From the cell containing the given text, extract its center point as (x, y) coordinate. 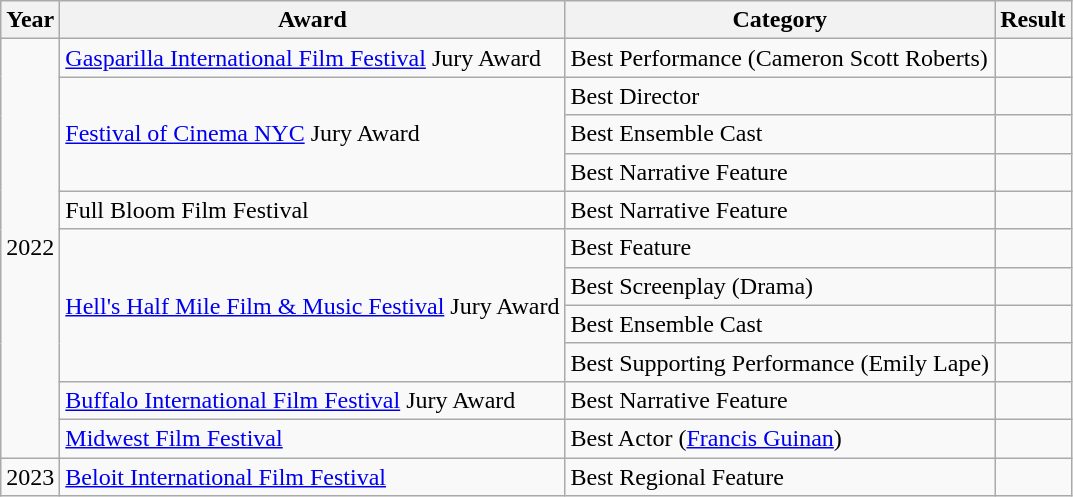
Midwest Film Festival (312, 438)
Best Supporting Performance (Emily Lape) (780, 362)
Festival of Cinema NYC Jury Award (312, 134)
2022 (30, 248)
Category (780, 20)
Hell's Half Mile Film & Music Festival Jury Award (312, 305)
Award (312, 20)
2023 (30, 477)
Gasparilla International Film Festival Jury Award (312, 58)
Best Regional Feature (780, 477)
Best Actor (Francis Guinan) (780, 438)
Best Director (780, 96)
Best Screenplay (Drama) (780, 286)
Year (30, 20)
Buffalo International Film Festival Jury Award (312, 400)
Full Bloom Film Festival (312, 210)
Best Feature (780, 248)
Beloit International Film Festival (312, 477)
Result (1033, 20)
Best Performance (Cameron Scott Roberts) (780, 58)
